Find where the given text appears and provide that cell's center as [X, Y] coordinate. 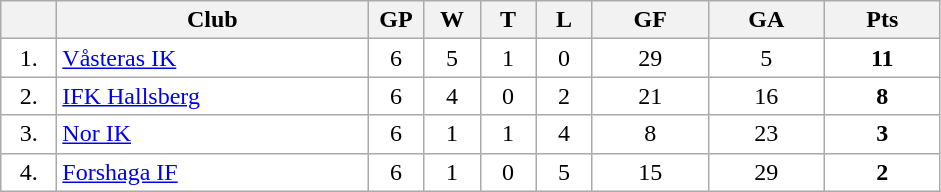
23 [766, 134]
21 [650, 96]
3. [29, 134]
11 [882, 58]
Pts [882, 20]
W [452, 20]
3 [882, 134]
Forshaga IF [212, 172]
L [564, 20]
Våsteras IK [212, 58]
2. [29, 96]
GP [396, 20]
T [508, 20]
Club [212, 20]
4. [29, 172]
1. [29, 58]
GF [650, 20]
Nor IK [212, 134]
GA [766, 20]
15 [650, 172]
IFK Hallsberg [212, 96]
16 [766, 96]
